Provide the (X, Y) coordinate of the cell's center where the given text is located.  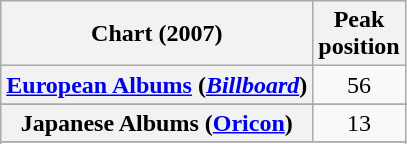
Chart (2007) (157, 34)
European Albums (Billboard) (157, 85)
56 (359, 85)
13 (359, 123)
Japanese Albums (Oricon) (157, 123)
Peakposition (359, 34)
